Scan for the cell matching the given text and deliver its (X, Y) coordinate at center. 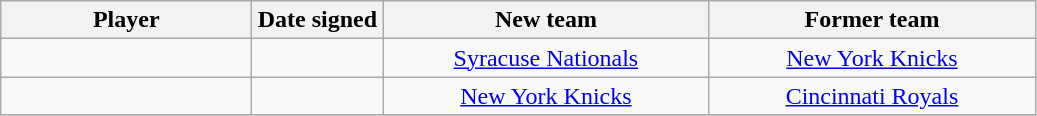
Date signed (318, 20)
New team (546, 20)
Former team (872, 20)
Cincinnati Royals (872, 96)
Player (126, 20)
Syracuse Nationals (546, 58)
